Capture the cell that displays the provided text and extract its (x, y) central coordinate. 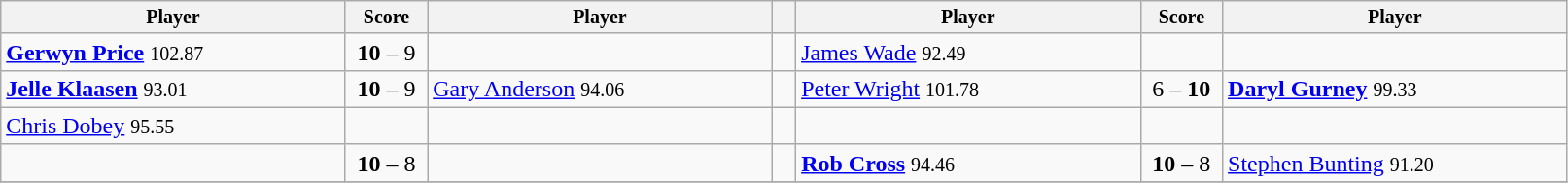
Rob Cross 94.46 (968, 163)
Daryl Gurney 99.33 (1395, 89)
Stephen Bunting 91.20 (1395, 163)
Jelle Klaasen 93.01 (173, 89)
James Wade 92.49 (968, 52)
6 – 10 (1181, 89)
Gerwyn Price 102.87 (173, 52)
Chris Dobey 95.55 (173, 126)
Peter Wright 101.78 (968, 89)
Gary Anderson 94.06 (600, 89)
